From the cell containing the given text, extract its center point as (x, y) coordinate. 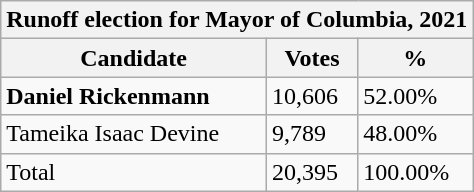
100.00% (416, 172)
10,606 (312, 96)
% (416, 58)
9,789 (312, 134)
Runoff election for Mayor of Columbia, 2021 (237, 20)
52.00% (416, 96)
48.00% (416, 134)
Total (134, 172)
Votes (312, 58)
20,395 (312, 172)
Candidate (134, 58)
Daniel Rickenmann (134, 96)
Tameika Isaac Devine (134, 134)
